Locate the cell with the specified text and output its (X, Y) center coordinate. 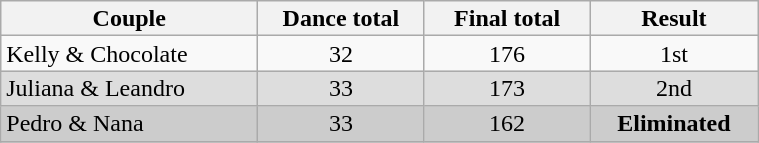
Couple (130, 18)
Juliana & Leandro (130, 88)
Final total (507, 18)
173 (507, 88)
176 (507, 54)
Result (674, 18)
32 (341, 54)
2nd (674, 88)
Pedro & Nana (130, 124)
Kelly & Chocolate (130, 54)
1st (674, 54)
162 (507, 124)
Dance total (341, 18)
Eliminated (674, 124)
